Pinpoint the cell where the given text exists, returning its (X, Y) midpoint coordinate. 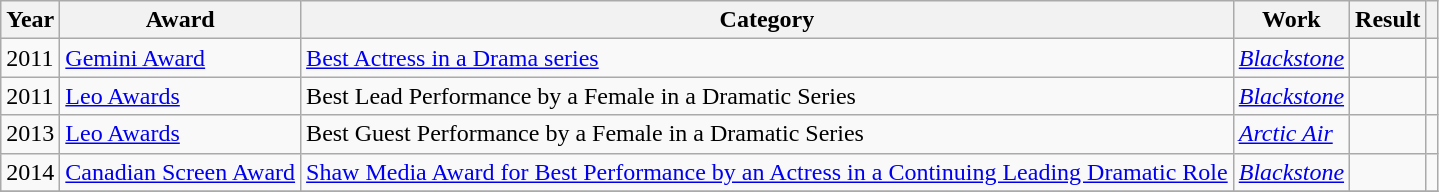
Best Actress in a Drama series (768, 58)
Category (768, 20)
Award (180, 20)
2014 (30, 172)
Shaw Media Award for Best Performance by an Actress in a Continuing Leading Dramatic Role (768, 172)
Best Lead Performance by a Female in a Dramatic Series (768, 96)
Year (30, 20)
Best Guest Performance by a Female in a Dramatic Series (768, 134)
Canadian Screen Award (180, 172)
Arctic Air (1291, 134)
Work (1291, 20)
2013 (30, 134)
Result (1388, 20)
Gemini Award (180, 58)
